Scan for the cell matching the given text and deliver its [x, y] coordinate at center. 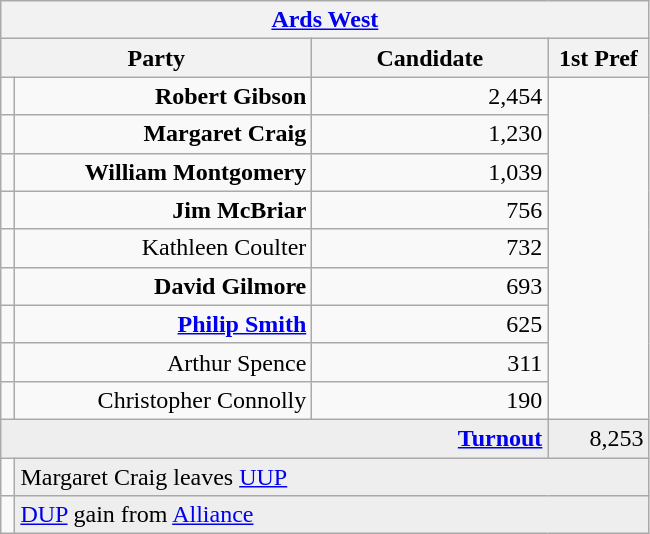
Ards West [325, 20]
Kathleen Coulter [164, 248]
2,454 [430, 96]
Turnout [274, 438]
756 [430, 210]
311 [430, 362]
1,039 [430, 172]
8,253 [598, 438]
Candidate [430, 58]
Party [156, 58]
190 [430, 400]
732 [430, 248]
Margaret Craig [164, 134]
Christopher Connolly [164, 400]
Jim McBriar [164, 210]
Margaret Craig leaves UUP [332, 477]
1st Pref [598, 58]
693 [430, 286]
William Montgomery [164, 172]
Philip Smith [164, 324]
DUP gain from Alliance [332, 515]
Robert Gibson [164, 96]
Arthur Spence [164, 362]
625 [430, 324]
1,230 [430, 134]
David Gilmore [164, 286]
